Find where the given text appears and provide that cell's center as (X, Y) coordinate. 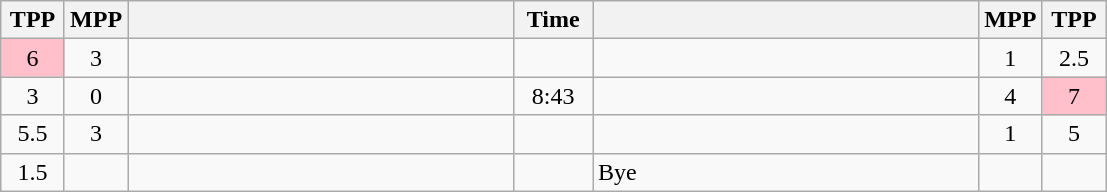
6 (33, 58)
2.5 (1074, 58)
8:43 (554, 96)
1.5 (33, 172)
5 (1074, 134)
0 (96, 96)
4 (1011, 96)
7 (1074, 96)
Bye (785, 172)
Time (554, 20)
5.5 (33, 134)
